Pinpoint the cell where the given text exists, returning its (X, Y) midpoint coordinate. 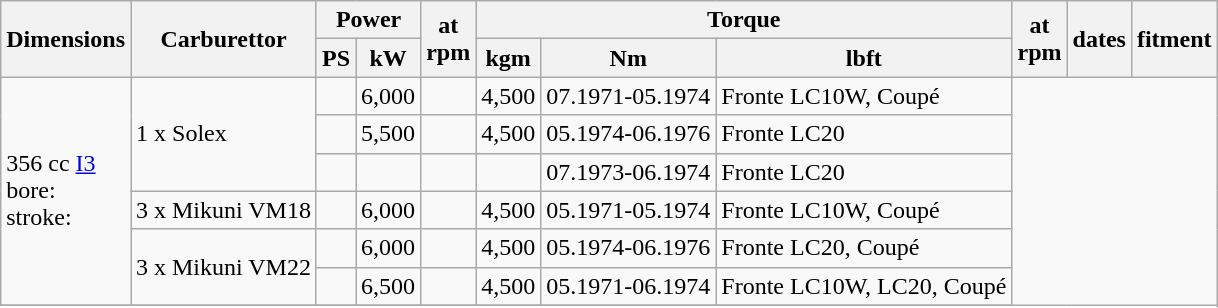
Fronte LC20, Coupé (864, 248)
05.1971-06.1974 (628, 286)
Torque (744, 20)
Carburettor (223, 39)
3 x Mikuni VM22 (223, 267)
07.1973-06.1974 (628, 172)
356 cc I3bore: stroke: (66, 191)
05.1971-05.1974 (628, 210)
lbft (864, 58)
Fronte LC10W, LC20, Coupé (864, 286)
Power (368, 20)
5,500 (388, 134)
fitment (1174, 39)
kgm (508, 58)
Dimensions (66, 39)
3 x Mikuni VM18 (223, 210)
dates (1099, 39)
07.1971-05.1974 (628, 96)
kW (388, 58)
6,500 (388, 286)
Nm (628, 58)
1 x Solex (223, 134)
PS (336, 58)
